Pinpoint the cell where the given text exists, returning its [X, Y] midpoint coordinate. 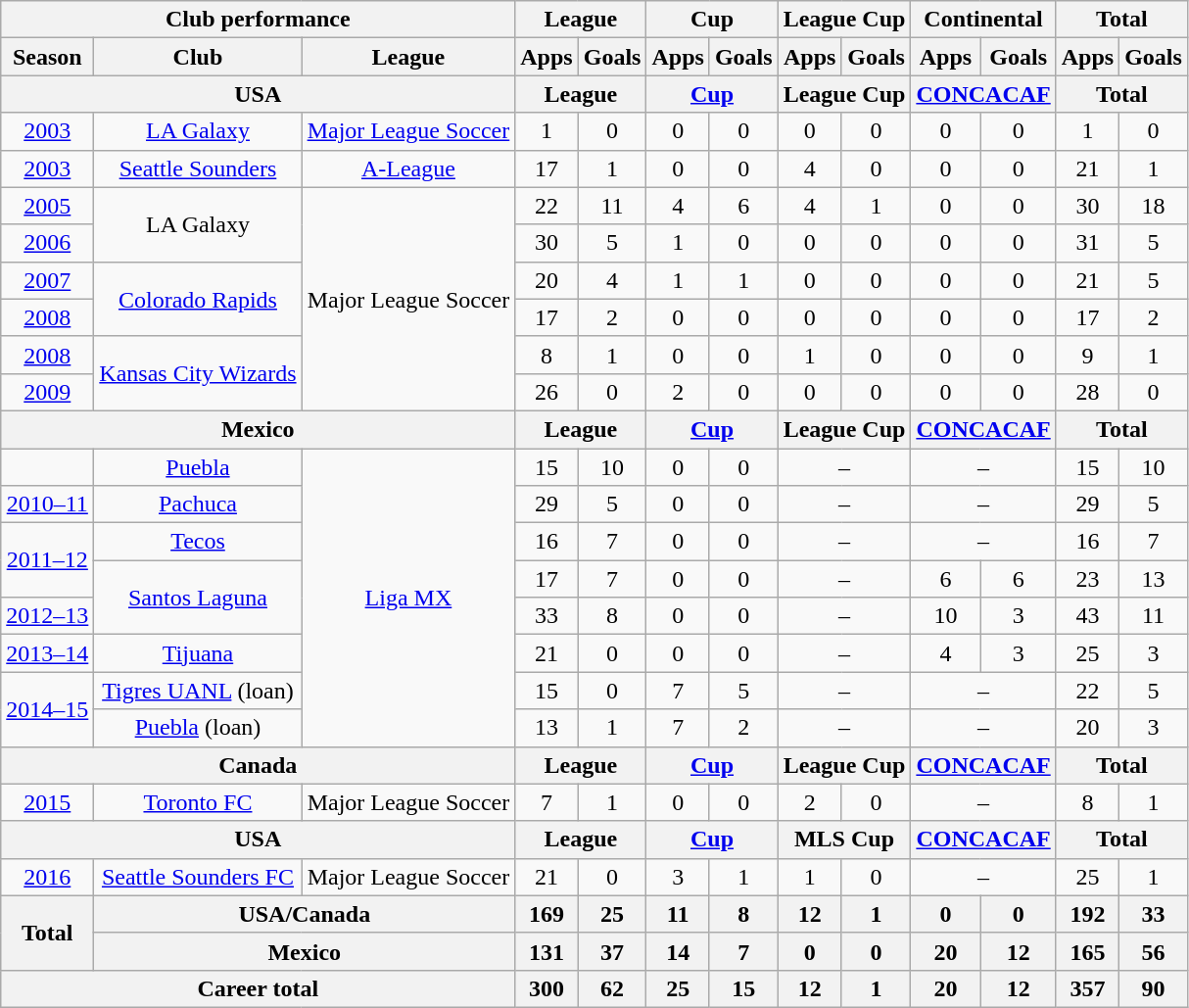
131 [547, 951]
2009 [47, 392]
43 [1087, 616]
169 [547, 914]
90 [1154, 988]
Seattle Sounders FC [198, 877]
Canada [259, 765]
31 [1087, 243]
62 [612, 988]
2014–15 [47, 709]
37 [612, 951]
2013–14 [47, 653]
Club [198, 57]
2012–13 [47, 616]
23 [1087, 579]
Season [47, 57]
Toronto FC [198, 802]
Club performance [259, 20]
Tijuana [198, 653]
14 [678, 951]
9 [1087, 355]
MLS Cup [844, 840]
192 [1087, 914]
2006 [47, 243]
Kansas City Wizards [198, 373]
A-League [408, 168]
Santos Laguna [198, 598]
18 [1154, 206]
Liga MX [408, 598]
2007 [47, 280]
357 [1087, 988]
Colorado Rapids [198, 299]
Tigres UANL (loan) [198, 691]
26 [547, 392]
28 [1087, 392]
Continental [983, 20]
300 [547, 988]
2011–12 [47, 560]
Pachuca [198, 504]
56 [1154, 951]
2016 [47, 877]
Seattle Sounders [198, 168]
2010–11 [47, 504]
Career total [259, 988]
2005 [47, 206]
165 [1087, 951]
2015 [47, 802]
USA/Canada [305, 914]
Puebla [198, 467]
Puebla (loan) [198, 728]
Tecos [198, 542]
